Detect which cell encompasses the target text, then output its (x, y) center coordinate. 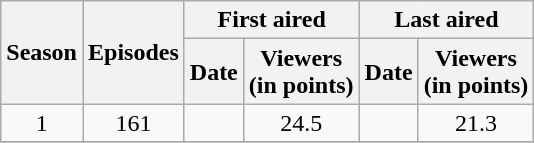
21.3 (476, 123)
1 (42, 123)
Last aired (446, 20)
Season (42, 52)
24.5 (301, 123)
Episodes (133, 52)
161 (133, 123)
First aired (272, 20)
